For the text-containing cell, return its midpoint in (x, y) coordinate format. 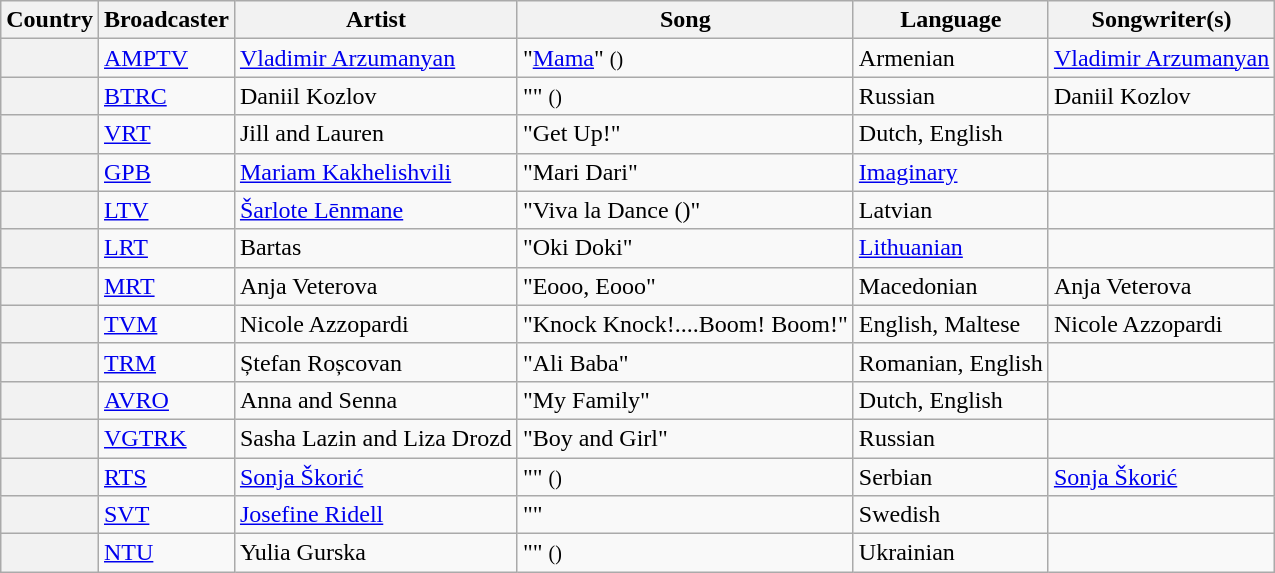
English, Maltese (950, 324)
"Knock Knock!....Boom! Boom!" (685, 324)
Swedish (950, 515)
TVM (166, 324)
Šarlote Lēnmane (376, 210)
Mariam Kakhelishvili (376, 172)
Broadcaster (166, 20)
BTRC (166, 96)
Sasha Lazin and Liza Drozd (376, 438)
VGTRK (166, 438)
"My Family" (685, 400)
GPB (166, 172)
NTU (166, 553)
"" (685, 515)
"Ali Baba" (685, 362)
Artist (376, 20)
"Mari Dari" (685, 172)
AMPTV (166, 58)
LRT (166, 248)
"Boy and Girl" (685, 438)
Romanian, English (950, 362)
SVT (166, 515)
RTS (166, 477)
Serbian (950, 477)
"Get Up!" (685, 134)
"Еооо, Еооо" (685, 286)
AVRO (166, 400)
VRT (166, 134)
Jill and Lauren (376, 134)
Language (950, 20)
"Viva la Dance ()" (685, 210)
Latvian (950, 210)
Anna and Senna (376, 400)
Yulia Gurska (376, 553)
Imaginary (950, 172)
MRT (166, 286)
"Mama" () (685, 58)
Country (50, 20)
Bartas (376, 248)
Ștefan Roșcovan (376, 362)
LTV (166, 210)
TRM (166, 362)
Lithuanian (950, 248)
Macedonian (950, 286)
Ukrainian (950, 553)
Armenian (950, 58)
Song (685, 20)
Songwriter(s) (1161, 20)
"Oki Doki" (685, 248)
Josefine Ridell (376, 515)
